Identify which cell holds the provided text, then report its [x, y] central coordinate. 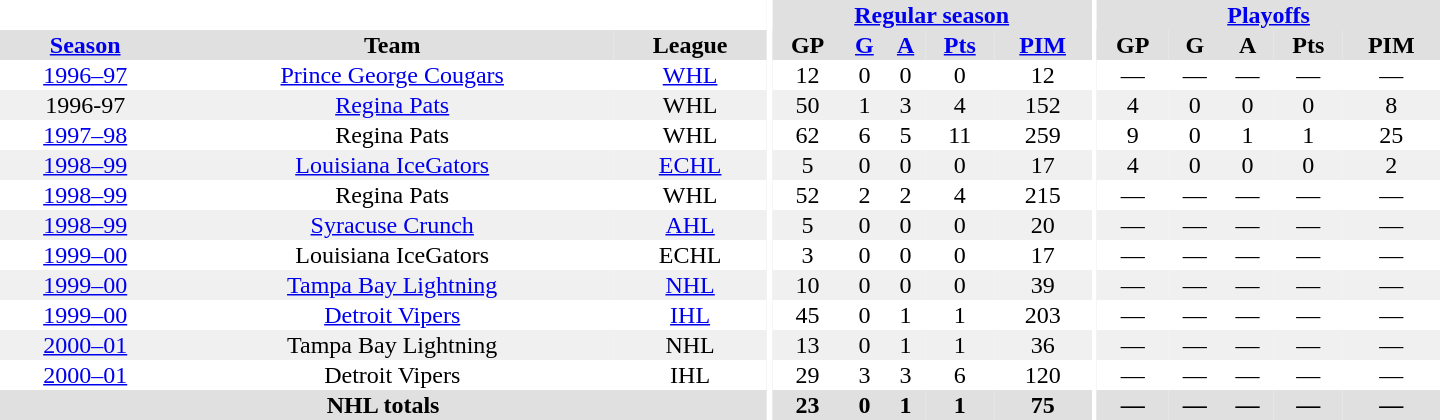
Prince George Cougars [392, 75]
10 [808, 285]
52 [808, 195]
29 [808, 375]
11 [960, 135]
NHL totals [383, 405]
1996–97 [85, 75]
50 [808, 105]
AHL [690, 225]
1996-97 [85, 105]
20 [1042, 225]
25 [1392, 135]
45 [808, 315]
75 [1042, 405]
8 [1392, 105]
Team [392, 45]
Regular season [932, 15]
152 [1042, 105]
Syracuse Crunch [392, 225]
Season [85, 45]
9 [1132, 135]
13 [808, 345]
120 [1042, 375]
1997–98 [85, 135]
Playoffs [1268, 15]
203 [1042, 315]
39 [1042, 285]
215 [1042, 195]
62 [808, 135]
League [690, 45]
259 [1042, 135]
23 [808, 405]
36 [1042, 345]
